Capture the cell that displays the provided text and extract its (X, Y) central coordinate. 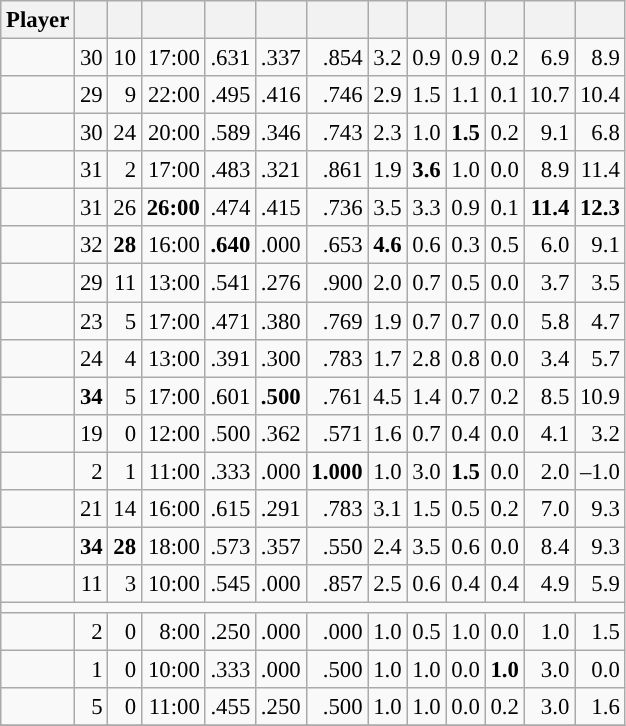
12:00 (173, 433)
.857 (337, 584)
21 (92, 509)
.415 (281, 208)
0.3 (466, 245)
26 (124, 208)
.300 (281, 358)
.615 (230, 509)
Player (38, 20)
1.7 (388, 358)
2.4 (388, 546)
.573 (230, 546)
3.1 (388, 509)
.743 (337, 133)
.337 (281, 58)
7.0 (549, 509)
1.1 (466, 95)
.653 (337, 245)
19 (92, 433)
.550 (337, 546)
4.7 (600, 321)
4.5 (388, 396)
2.8 (426, 358)
1.4 (426, 396)
4 (124, 358)
.416 (281, 95)
10.7 (549, 95)
22:00 (173, 95)
8:00 (173, 632)
23 (92, 321)
6.8 (600, 133)
.900 (337, 283)
.321 (281, 170)
.640 (230, 245)
.495 (230, 95)
.291 (281, 509)
.474 (230, 208)
10 (124, 58)
.736 (337, 208)
10.9 (600, 396)
.346 (281, 133)
2.9 (388, 95)
6.0 (549, 245)
.455 (230, 707)
.380 (281, 321)
5.9 (600, 584)
–1.0 (600, 471)
8.5 (549, 396)
3.3 (426, 208)
.746 (337, 95)
2.3 (388, 133)
14 (124, 509)
3.7 (549, 283)
3 (124, 584)
4.6 (388, 245)
.362 (281, 433)
8.4 (549, 546)
5.8 (549, 321)
10.4 (600, 95)
6.9 (549, 58)
.391 (230, 358)
.861 (337, 170)
9 (124, 95)
.276 (281, 283)
.545 (230, 584)
.631 (230, 58)
32 (92, 245)
3.4 (549, 358)
.769 (337, 321)
4.1 (549, 433)
1.000 (337, 471)
2.5 (388, 584)
26:00 (173, 208)
.571 (337, 433)
5.7 (600, 358)
18:00 (173, 546)
.589 (230, 133)
.761 (337, 396)
.854 (337, 58)
.601 (230, 396)
4.9 (549, 584)
.541 (230, 283)
12.3 (600, 208)
.471 (230, 321)
.483 (230, 170)
20:00 (173, 133)
0.8 (466, 358)
3.6 (426, 170)
.357 (281, 546)
